Return the [X, Y] coordinate for the center point of the cell that contains the specified text.  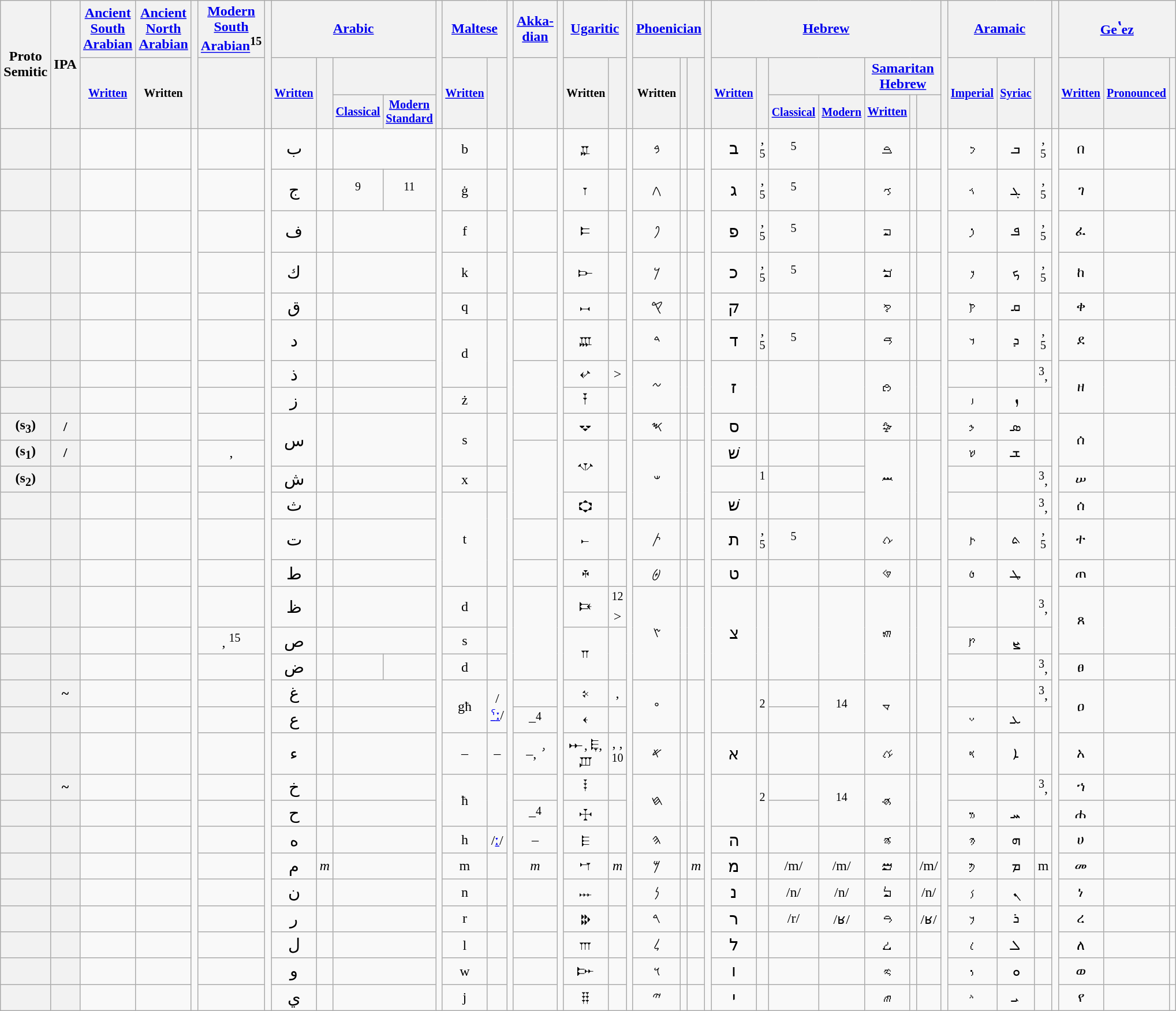
ܚ [1016, 814]
Maltese [475, 29]
𐡎 [972, 426]
ܙ [1016, 400]
ࠕ [887, 540]
𐤉 [657, 998]
ࠄ [887, 840]
/ː/ [497, 840]
𐡅 [972, 971]
ࠈ [887, 573]
ק [734, 306]
𐎌 [586, 466]
t [465, 539]
ظ [294, 607]
𐎆 [586, 971]
ż [465, 400]
ء [294, 754]
𐎉 [586, 573]
𐤎 [657, 426]
ࠋ [887, 945]
ܕ [1016, 340]
غ [294, 694]
ض [294, 667]
ب [294, 149]
ࠁ [887, 149]
و [294, 971]
ࠑ [887, 634]
د [294, 340]
ࠍ [887, 892]
𐤅 [657, 971]
ن [294, 892]
በ [1081, 149]
ħ [465, 800]
ܡ [1016, 866]
𐤍 [657, 892]
r [465, 919]
𐡑 [972, 641]
𐤂 [657, 190]
س [294, 440]
ث [294, 505]
ܟ [1016, 273]
𐎅 [586, 840]
ל [734, 945]
𐤏 [657, 706]
ዘ [1081, 387]
/r/ [793, 919]
ገ [1081, 190]
Samaritan Hebrew [903, 76]
خ [294, 787]
/ˤː/ [497, 706]
𐎙 [586, 694]
ܒ [1016, 149]
ص [294, 641]
𐡊 [972, 273]
𐤓 [657, 919]
𐡄 [972, 840]
j [465, 998]
Ancient South Arabian [107, 29]
ࠌ [887, 866]
Arabic [353, 29]
ܨ [1016, 641]
ጸ [1081, 620]
x [465, 480]
כ [734, 273]
Aramaic [1000, 29]
ו [734, 971]
𐤆 [657, 387]
ב [734, 149]
ܝ [1016, 998]
(s3) [25, 426]
Modern [842, 111]
ጠ [1081, 573]
𐡏 [972, 720]
𐤁 [657, 149]
ܪ [1016, 919]
נ [734, 892]
ሀ [1081, 840]
ܦ [1016, 231]
ġ [465, 190]
Ugaritic [595, 29]
𐎀, 𐎛, 𐎜 [586, 754]
𐎘 [586, 505]
𐡔 [972, 453]
ش [294, 480]
ה [734, 840]
𐡃 [972, 340]
ܢ [1016, 892]
𐤌 [657, 866]
𐤒 [657, 306]
ProtoSemitic [25, 65]
Modern Standard [409, 111]
ز [294, 400]
ܓ [1016, 190]
𐤐 [657, 231]
ܛ [1016, 573]
ከ [1081, 273]
𐤇 [657, 800]
𐎖 [586, 306]
ذ [294, 374]
> [618, 374]
ࠒ [887, 306]
(s2) [25, 480]
𐡍 [972, 892]
מ [734, 866]
f [465, 231]
q [465, 306]
ז [734, 387]
ل [294, 945]
𐎒 [586, 426]
ס [734, 426]
, 15 [231, 641]
𐤋 [657, 945]
פ [734, 231]
Phoenician [669, 29]
𐎊 [586, 998]
ج [294, 190]
ܘ [1016, 971]
ኀ [1081, 787]
ፈ [1081, 231]
𐡀 [972, 754]
צ [734, 634]
𐎏 [586, 374]
11 [409, 190]
, , 10 [618, 754]
k [465, 273]
ዐ [1081, 706]
ܠ [1016, 945]
𐡁 [972, 149]
𐡂 [972, 190]
ق [294, 306]
𐡒 [972, 306]
𐤊 [657, 273]
𐡇 [972, 814]
ࠇ [887, 800]
𐎇 [586, 400]
𐡓 [972, 919]
ࠅ [887, 971]
(s1) [25, 453]
ܩ [1016, 306]
መ [1081, 866]
Pronounced [1136, 92]
ܬ [1016, 540]
𐎐 [586, 892]
ت [294, 540]
𐎔 [586, 231]
𐎍 [586, 945]
ࠊ [887, 273]
ܗ [1016, 840]
ረ [1081, 919]
ࠆ [887, 387]
ي [294, 998]
ܫ [1016, 453]
ع [294, 720]
𐎃 [586, 787]
1 [762, 480]
ࠐ [887, 231]
–, ʾ [535, 754]
Syriac [1016, 92]
𐤕 [657, 540]
𐎄 [586, 340]
12 > [618, 607]
י [734, 998]
ح [294, 814]
ف [294, 231]
ቀ [1081, 306]
𐎑 [586, 607]
𐎈 [586, 814]
ه [294, 840]
ك [294, 273]
𐤑 [657, 634]
𐡐 [972, 231]
𐎂 [586, 190]
𐡈 [972, 573]
ለ [1081, 945]
𐎓 [586, 720]
ወ [1081, 971]
ܐ [1016, 754]
Ancient North Arabian [163, 29]
𐡕 [972, 540]
ࠂ [887, 190]
𐎕 [586, 653]
𐡌 [972, 866]
Imperial [972, 92]
ደ [1081, 340]
ࠎ [887, 426]
𐤔 [657, 479]
ࠔ [887, 479]
𐤃 [657, 340]
9 [358, 190]
א [734, 754]
𐡋 [972, 945]
ࠀ [887, 754]
ࠃ [887, 340]
ܣ [1016, 426]
𐤄 [657, 840]
ط [294, 573]
𐡆 [972, 400]
IPA [66, 65]
b [465, 149]
ࠏ [887, 706]
w [465, 971]
ፀ [1081, 667]
𐤀 [657, 754]
għ [465, 706]
ሠ [1081, 480]
م [294, 866]
ࠉ [887, 998]
𐎁 [586, 149]
Hebrew [827, 29]
Modern South Arabian15 [231, 29]
𐡉 [972, 998]
ר [734, 919]
ܥ [1016, 720]
ת [734, 540]
𐎚 [586, 540]
ד [734, 340]
አ [1081, 754]
ט [734, 573]
𐎗 [586, 919]
ነ [1081, 892]
l [465, 945]
𐤈 [657, 573]
Akka­dian [535, 29]
𐎎 [586, 866]
h [465, 840]
ג [734, 190]
ࠓ [887, 919]
ሐ [1081, 814]
ተ [1081, 540]
n [465, 892]
Geʽez [1117, 29]
ر [294, 919]
𐎋 [586, 273]
የ [1081, 998]
